Search for the cell housing the specified text and yield its [X, Y] center coordinate. 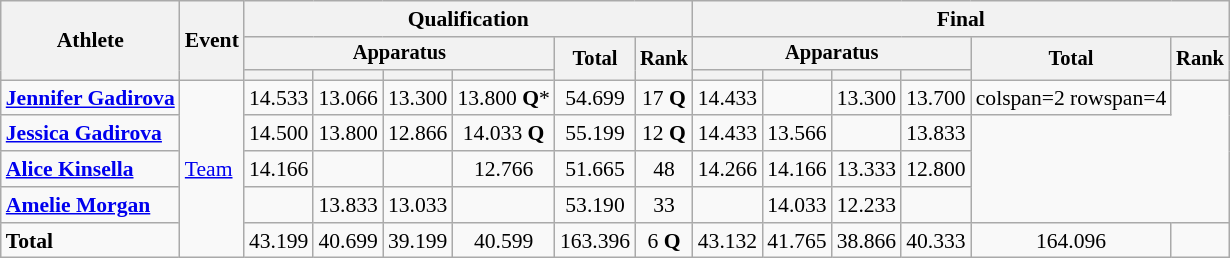
Qualification [468, 19]
Jennifer Gadirova [90, 98]
colspan=2 rowspan=4 [1072, 98]
Athlete [90, 40]
14.500 [278, 134]
13.800 [348, 134]
54.699 [595, 98]
14.266 [728, 169]
Alice Kinsella [90, 169]
Final [961, 19]
12.233 [866, 205]
14.533 [278, 98]
14.033 Q [503, 134]
13.566 [796, 134]
48 [664, 169]
Event [212, 40]
Jessica Gadirova [90, 134]
33 [664, 205]
12.766 [503, 169]
51.665 [595, 169]
Team [212, 169]
53.190 [595, 205]
Amelie Morgan [90, 205]
17 Q [664, 98]
13.800 Q* [503, 98]
13.033 [418, 205]
13.333 [866, 169]
13.700 [936, 98]
12 Q [664, 134]
55.199 [595, 134]
12.866 [418, 134]
13.066 [348, 98]
14.033 [796, 205]
12.800 [936, 169]
